Scan for the cell matching the given text and deliver its [x, y] coordinate at center. 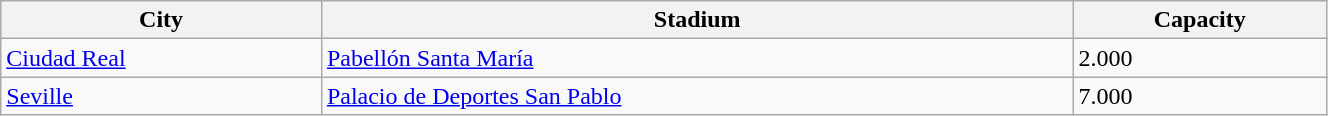
Stadium [697, 20]
Capacity [1200, 20]
7.000 [1200, 96]
City [162, 20]
Seville [162, 96]
2.000 [1200, 58]
Pabellón Santa María [697, 58]
Ciudad Real [162, 58]
Palacio de Deportes San Pablo [697, 96]
